Extract the [X, Y] coordinate from the center of the cell holding the provided text.  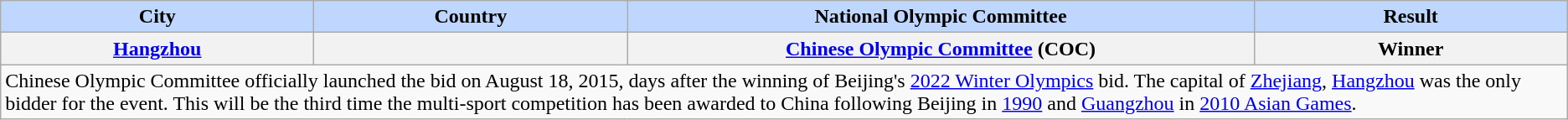
Hangzhou [157, 49]
Country [471, 17]
Result [1411, 17]
Winner [1411, 49]
City [157, 17]
Chinese Olympic Committee (COC) [941, 49]
National Olympic Committee [941, 17]
